Capture the cell that displays the provided text and extract its [X, Y] central coordinate. 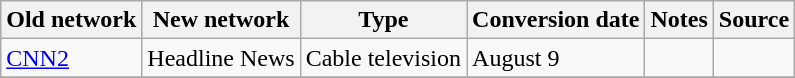
New network [221, 20]
Notes [679, 20]
Cable television [383, 58]
Type [383, 20]
August 9 [556, 58]
Conversion date [556, 20]
Headline News [221, 58]
CNN2 [72, 58]
Old network [72, 20]
Source [754, 20]
